Output the [x, y] coordinate of the center of the cell containing the given text.  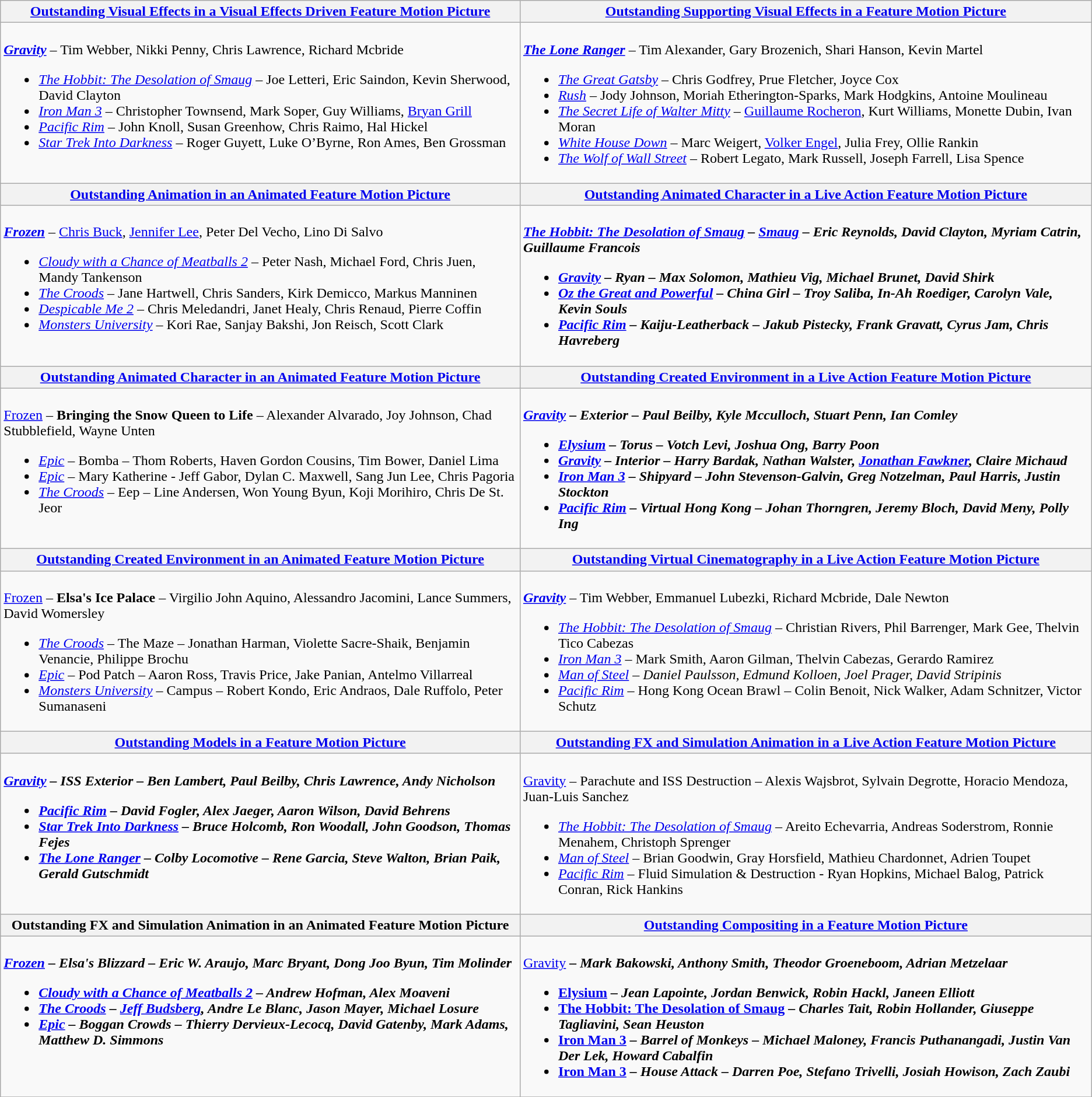
Outstanding Visual Effects in a Visual Effects Driven Feature Motion Picture [260, 12]
Outstanding FX and Simulation Animation in an Animated Feature Motion Picture [260, 925]
Outstanding Animated Character in an Animated Feature Motion Picture [260, 377]
Outstanding Virtual Cinematography in a Live Action Feature Motion Picture [806, 560]
Outstanding Compositing in a Feature Motion Picture [806, 925]
Outstanding Created Environment in a Live Action Feature Motion Picture [806, 377]
Outstanding Animation in an Animated Feature Motion Picture [260, 194]
Outstanding Created Environment in an Animated Feature Motion Picture [260, 560]
Outstanding Supporting Visual Effects in a Feature Motion Picture [806, 12]
Outstanding Animated Character in a Live Action Feature Motion Picture [806, 194]
Outstanding Models in a Feature Motion Picture [260, 742]
Outstanding FX and Simulation Animation in a Live Action Feature Motion Picture [806, 742]
